Search for the cell housing the specified text and yield its [x, y] center coordinate. 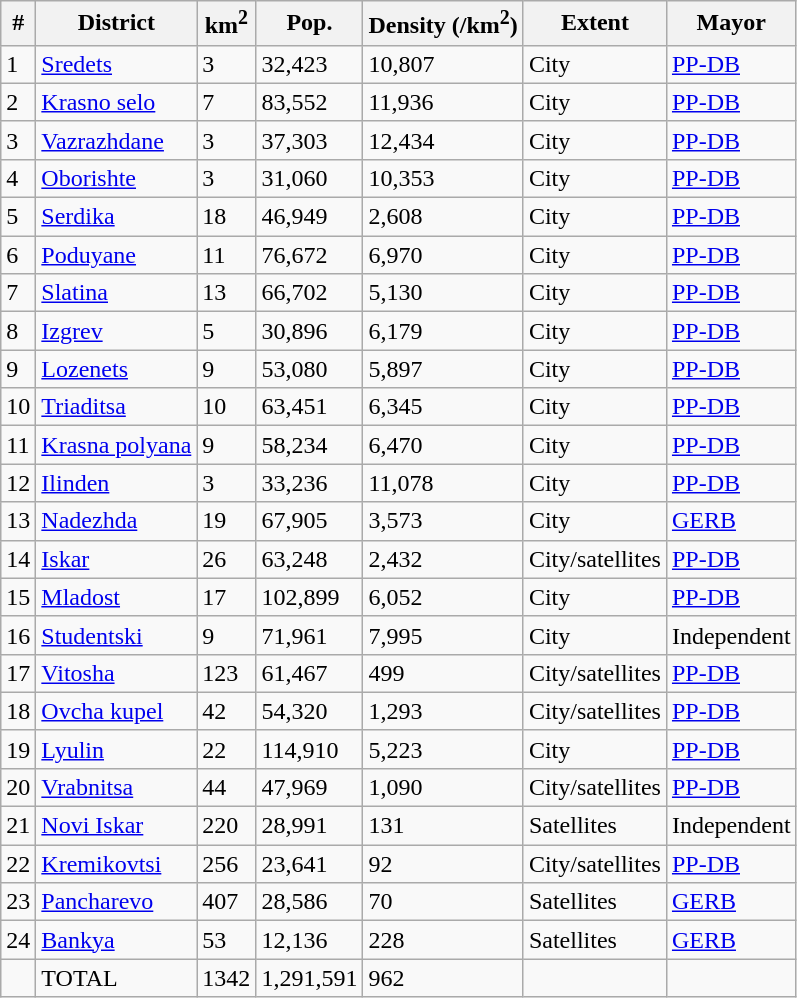
Density (/km2) [443, 24]
70 [443, 902]
12,434 [443, 140]
63,248 [310, 559]
15 [18, 597]
Kremikovtsi [116, 864]
District [116, 24]
1 [18, 64]
Poduyane [116, 255]
Triaditsa [116, 407]
32,423 [310, 64]
Bankya [116, 940]
76,672 [310, 255]
37,303 [310, 140]
8 [18, 331]
Krasno selo [116, 102]
67,905 [310, 521]
53,080 [310, 369]
16 [18, 635]
256 [226, 864]
Extent [594, 24]
Krasna polyana [116, 445]
Vitosha [116, 673]
66,702 [310, 293]
# [18, 24]
28,586 [310, 902]
Ovcha kupel [116, 711]
Pop. [310, 24]
63,451 [310, 407]
Vrabnitsa [116, 787]
83,552 [310, 102]
14 [18, 559]
11,078 [443, 483]
114,910 [310, 749]
24 [18, 940]
6,470 [443, 445]
46,949 [310, 217]
44 [226, 787]
220 [226, 826]
54,320 [310, 711]
Lyulin [116, 749]
123 [226, 673]
Ilinden [116, 483]
4 [18, 178]
33,236 [310, 483]
Mladost [116, 597]
Pancharevo [116, 902]
2,432 [443, 559]
30,896 [310, 331]
499 [443, 673]
26 [226, 559]
11,936 [443, 102]
Slatina [116, 293]
47,969 [310, 787]
6,345 [443, 407]
20 [18, 787]
31,060 [310, 178]
1,291,591 [310, 978]
7,995 [443, 635]
5,223 [443, 749]
5,130 [443, 293]
28,991 [310, 826]
Novi Iskar [116, 826]
Izgrev [116, 331]
Mayor [731, 24]
12 [18, 483]
12,136 [310, 940]
58,234 [310, 445]
23 [18, 902]
TOTAL [116, 978]
6,179 [443, 331]
61,467 [310, 673]
228 [443, 940]
102,899 [310, 597]
23,641 [310, 864]
2 [18, 102]
Nadezhda [116, 521]
1342 [226, 978]
Oborishte [116, 178]
Sredets [116, 64]
131 [443, 826]
21 [18, 826]
Serdika [116, 217]
71,961 [310, 635]
5,897 [443, 369]
6 [18, 255]
407 [226, 902]
Studentski [116, 635]
10,807 [443, 64]
3,573 [443, 521]
2,608 [443, 217]
53 [226, 940]
92 [443, 864]
10,353 [443, 178]
km2 [226, 24]
Vazrazhdane [116, 140]
Iskar [116, 559]
6,970 [443, 255]
962 [443, 978]
6,052 [443, 597]
42 [226, 711]
1,090 [443, 787]
Lozenets [116, 369]
1,293 [443, 711]
